Detect which cell encompasses the target text, then output its [x, y] center coordinate. 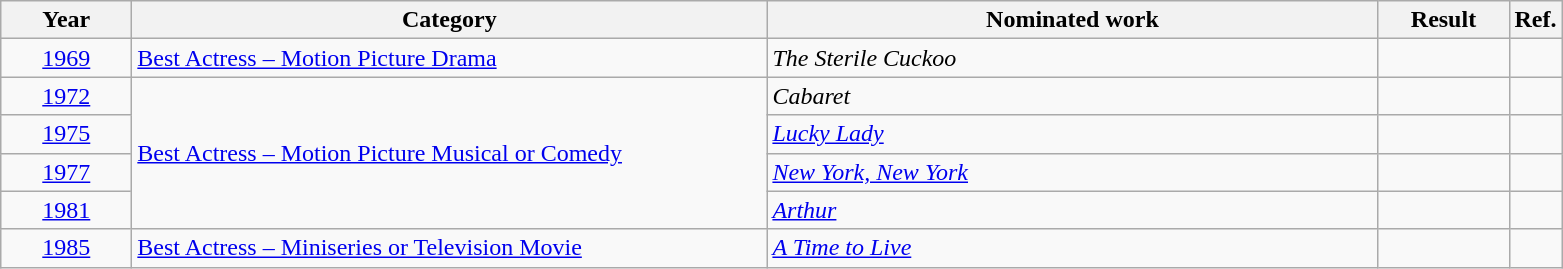
Category [450, 20]
The Sterile Cuckoo [1072, 58]
1975 [66, 134]
Arthur [1072, 210]
Result [1444, 20]
1981 [66, 210]
Year [66, 20]
1977 [66, 172]
Best Actress – Motion Picture Drama [450, 58]
Best Actress – Motion Picture Musical or Comedy [450, 153]
Cabaret [1072, 96]
1969 [66, 58]
1985 [66, 248]
Best Actress – Miniseries or Television Movie [450, 248]
New York, New York [1072, 172]
Lucky Lady [1072, 134]
A Time to Live [1072, 248]
Nominated work [1072, 20]
Ref. [1536, 20]
1972 [66, 96]
